For the text-containing cell, return its midpoint in [X, Y] coordinate format. 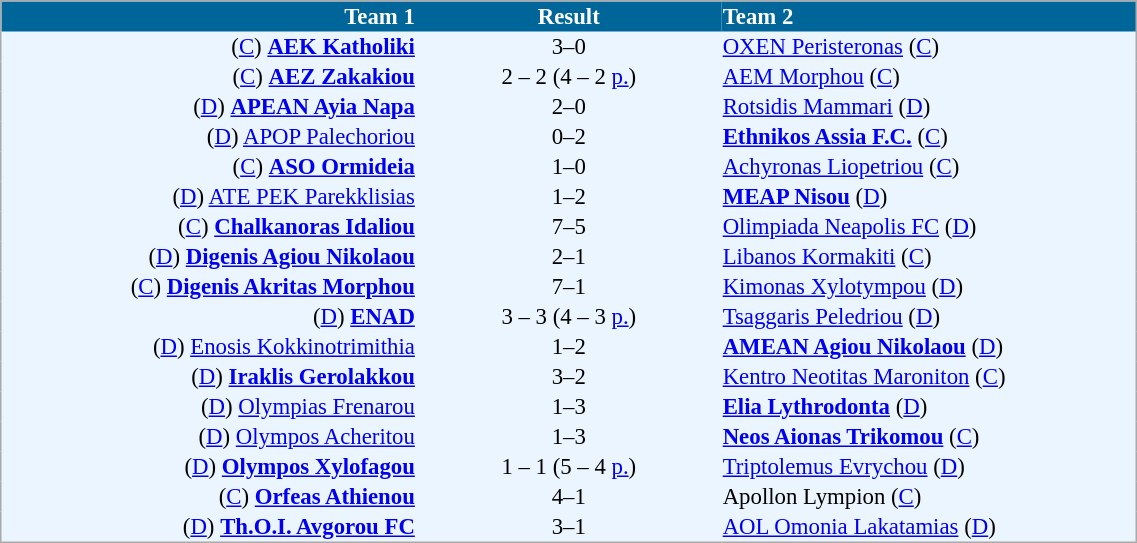
(D) APOP Palechoriou [209, 137]
Olimpiada Neapolis FC (D) [929, 227]
(D) Enosis Kokkinotrimithia [209, 347]
Triptolemus Evrychou (D) [929, 467]
(D) Iraklis Gerolakkou [209, 377]
Elia Lythrodonta (D) [929, 407]
Kimonas Xylotympou (D) [929, 287]
3–1 [568, 527]
Team 1 [209, 16]
3–0 [568, 47]
0–2 [568, 137]
(D) Olympos Acheritou [209, 437]
Libanos Kormakiti (C) [929, 257]
1 – 1 (5 – 4 p.) [568, 467]
Team 2 [929, 16]
Ethnikos Assia F.C. (C) [929, 137]
(D) ATE PEK Parekklisias [209, 197]
AEM Morphou (C) [929, 77]
AOL Omonia Lakatamias (D) [929, 527]
3–2 [568, 377]
3 – 3 (4 – 3 p.) [568, 317]
(D) Olympos Xylofagou [209, 467]
Achyronas Liopetriou (C) [929, 167]
AMEAN Agiou Nikolaou (D) [929, 347]
2 – 2 (4 – 2 p.) [568, 77]
(D) Olympias Frenarou [209, 407]
MEAP Nisou (D) [929, 197]
(D) ENAD [209, 317]
(C) Digenis Akritas Morphou [209, 287]
7–5 [568, 227]
Neos Aionas Trikomou (C) [929, 437]
(C) AEK Katholiki [209, 47]
1–0 [568, 167]
Apollon Lympion (C) [929, 497]
OXEN Peristeronas (C) [929, 47]
2–1 [568, 257]
(D) Digenis Agiou Nikolaou [209, 257]
Tsaggaris Peledriou (D) [929, 317]
(C) Chalkanoras Idaliou [209, 227]
(C) Orfeas Athienou [209, 497]
(D) Th.O.I. Avgorou FC [209, 527]
2–0 [568, 107]
Kentro Neotitas Maroniton (C) [929, 377]
Rotsidis Mammari (D) [929, 107]
(C) AEZ Zakakiou [209, 77]
4–1 [568, 497]
(D) APEAN Ayia Napa [209, 107]
(C) ASO Ormideia [209, 167]
7–1 [568, 287]
Result [568, 16]
